For the text-containing cell, return its midpoint in (X, Y) coordinate format. 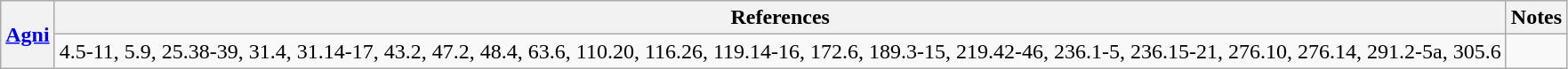
References (780, 18)
Notes (1536, 18)
Agni (28, 34)
